Locate the cell with the specified text and output its (x, y) center coordinate. 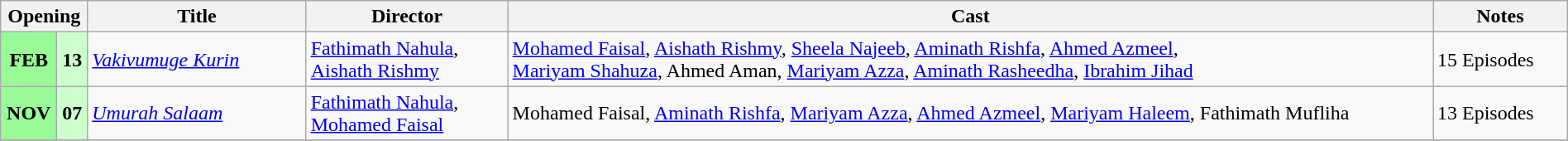
Title (197, 17)
NOV (29, 113)
Fathimath Nahula,Mohamed Faisal (407, 113)
Notes (1500, 17)
Mohamed Faisal, Aminath Rishfa, Mariyam Azza, Ahmed Azmeel, Mariyam Haleem, Fathimath Mufliha (970, 113)
Vakivumuge Kurin (197, 60)
07 (73, 113)
Cast (970, 17)
FEB (29, 60)
15 Episodes (1500, 60)
13 Episodes (1500, 113)
13 (73, 60)
Director (407, 17)
Fathimath Nahula,Aishath Rishmy (407, 60)
Umurah Salaam (197, 113)
Opening (45, 17)
